For the text-containing cell, return its midpoint in (x, y) coordinate format. 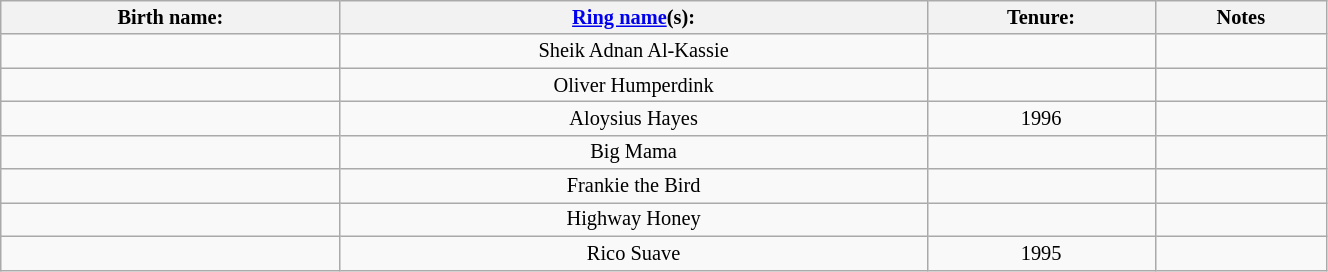
Birth name: (170, 17)
1995 (1041, 253)
1996 (1041, 118)
Rico Suave (634, 253)
Aloysius Hayes (634, 118)
Frankie the Bird (634, 186)
Notes (1240, 17)
Tenure: (1041, 17)
Big Mama (634, 152)
Sheik Adnan Al-Kassie (634, 51)
Highway Honey (634, 219)
Oliver Humperdink (634, 85)
Ring name(s): (634, 17)
